Provide the [x, y] coordinate of the cell's center where the given text is located.  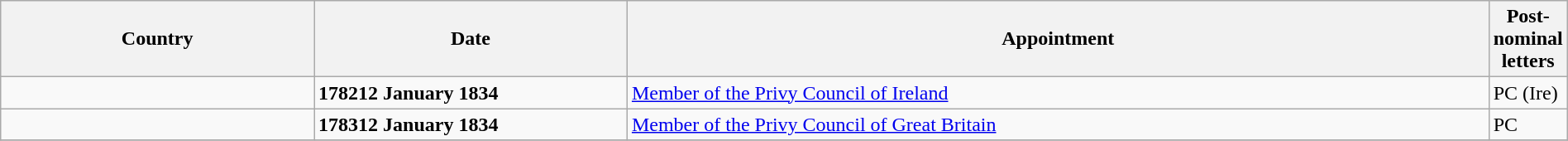
178212 January 1834 [471, 93]
Appointment [1058, 39]
Date [471, 39]
Country [157, 39]
Member of the Privy Council of Great Britain [1058, 124]
Member of the Privy Council of Ireland [1058, 93]
PC [1528, 124]
178312 January 1834 [471, 124]
Post-nominal letters [1528, 39]
PC (Ire) [1528, 93]
